Extract the (X, Y) coordinate from the center of the cell holding the provided text.  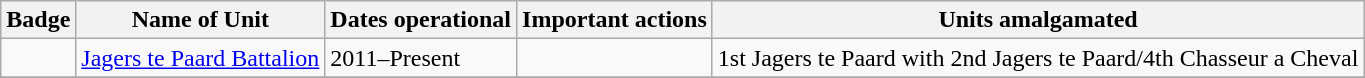
Units amalgamated (1038, 20)
Name of Unit (200, 20)
2011–Present (421, 58)
Dates operational (421, 20)
1st Jagers te Paard with 2nd Jagers te Paard/4th Chasseur a Cheval (1038, 58)
Important actions (615, 20)
Badge (38, 20)
Jagers te Paard Battalion (200, 58)
